Return the (x, y) coordinate for the center point of the cell that contains the specified text.  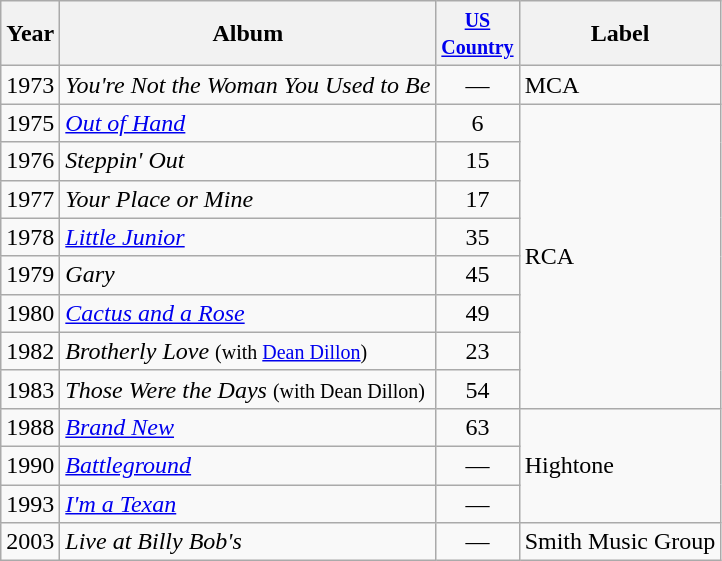
Year (30, 34)
Album (248, 34)
I'm a Texan (248, 503)
54 (478, 389)
1982 (30, 351)
35 (478, 237)
US Country (478, 34)
1990 (30, 465)
Cactus and a Rose (248, 313)
MCA (620, 85)
Those Were the Days (with Dean Dillon) (248, 389)
23 (478, 351)
Gary (248, 275)
15 (478, 161)
1973 (30, 85)
1976 (30, 161)
6 (478, 123)
Smith Music Group (620, 542)
Steppin' Out (248, 161)
2003 (30, 542)
1988 (30, 427)
1978 (30, 237)
1993 (30, 503)
45 (478, 275)
1980 (30, 313)
Label (620, 34)
Brand New (248, 427)
Battleground (248, 465)
Brotherly Love (with Dean Dillon) (248, 351)
Your Place or Mine (248, 199)
Live at Billy Bob's (248, 542)
1979 (30, 275)
Hightone (620, 465)
17 (478, 199)
63 (478, 427)
You're Not the Woman You Used to Be (248, 85)
1983 (30, 389)
RCA (620, 256)
Out of Hand (248, 123)
1977 (30, 199)
49 (478, 313)
Little Junior (248, 237)
1975 (30, 123)
